Pinpoint the cell where the given text exists, returning its (x, y) midpoint coordinate. 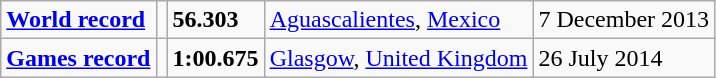
Glasgow, United Kingdom (398, 58)
1:00.675 (216, 58)
World record (78, 20)
Games record (78, 58)
Aguascalientes, Mexico (398, 20)
26 July 2014 (624, 58)
56.303 (216, 20)
7 December 2013 (624, 20)
